Scan for the cell matching the given text and deliver its [x, y] coordinate at center. 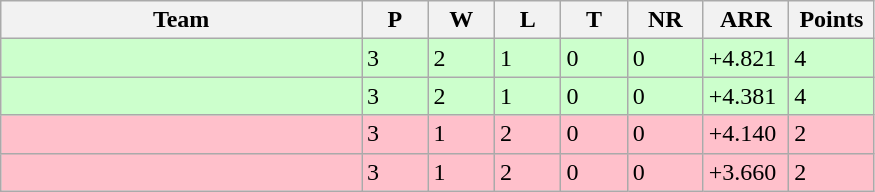
+3.660 [746, 172]
+4.140 [746, 134]
W [461, 20]
Points [832, 20]
+4.381 [746, 96]
ARR [746, 20]
Team [182, 20]
T [594, 20]
NR [665, 20]
L [527, 20]
+4.821 [746, 58]
P [395, 20]
